For the text-containing cell, return its midpoint in [x, y] coordinate format. 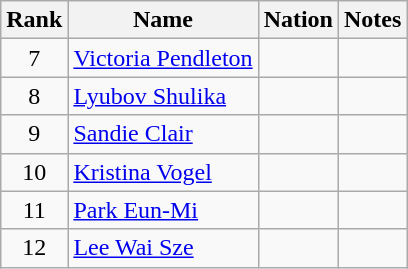
Lee Wai Sze [163, 248]
Park Eun-Mi [163, 210]
8 [34, 96]
12 [34, 248]
Victoria Pendleton [163, 58]
11 [34, 210]
Name [163, 20]
10 [34, 172]
Rank [34, 20]
Sandie Clair [163, 134]
Lyubov Shulika [163, 96]
Kristina Vogel [163, 172]
7 [34, 58]
Nation [298, 20]
Notes [373, 20]
9 [34, 134]
